For the text-containing cell, return its midpoint in [x, y] coordinate format. 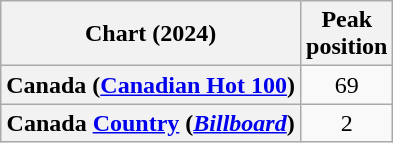
Chart (2024) [151, 34]
Canada Country (Billboard) [151, 123]
Canada (Canadian Hot 100) [151, 85]
69 [347, 85]
Peak position [347, 34]
2 [347, 123]
